Scan for the cell matching the given text and deliver its (X, Y) coordinate at center. 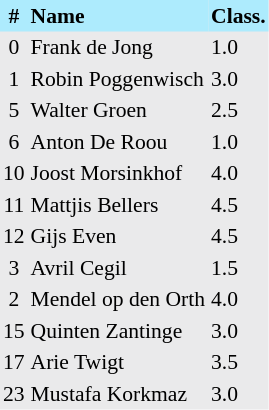
15 (14, 331)
Mattjis Bellers (118, 205)
Name (118, 16)
Class. (238, 16)
Quinten Zantinge (118, 331)
Walter Groen (118, 110)
1.5 (238, 268)
11 (14, 205)
Robin Poggenwisch (118, 79)
1 (14, 79)
2 (14, 300)
17 (14, 362)
Avril Cegil (118, 268)
Mustafa Korkmaz (118, 394)
Gijs Even (118, 236)
5 (14, 110)
2.5 (238, 110)
# (14, 16)
Mendel op den Orth (118, 300)
Anton De Roou (118, 142)
Joost Morsinkhof (118, 174)
Frank de Jong (118, 48)
12 (14, 236)
23 (14, 394)
3.5 (238, 362)
6 (14, 142)
Arie Twigt (118, 362)
0 (14, 48)
10 (14, 174)
3 (14, 268)
